Provide the [x, y] coordinate of the cell's center where the given text is located.  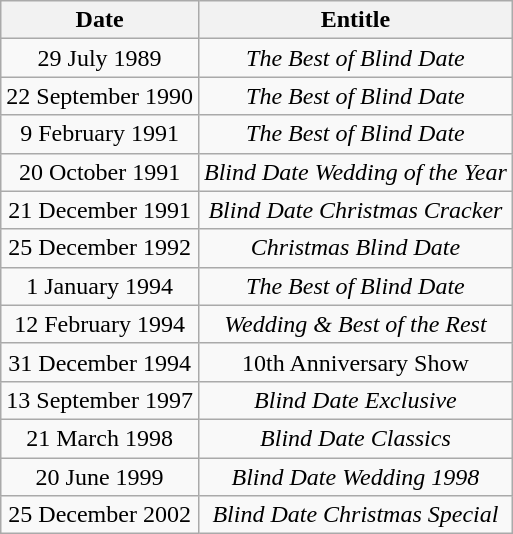
Blind Date Wedding 1998 [355, 477]
22 September 1990 [100, 96]
13 September 1997 [100, 400]
20 October 1991 [100, 172]
Date [100, 20]
12 February 1994 [100, 324]
Blind Date Christmas Cracker [355, 210]
31 December 1994 [100, 362]
20 June 1999 [100, 477]
21 March 1998 [100, 438]
21 December 1991 [100, 210]
Entitle [355, 20]
25 December 2002 [100, 515]
Blind Date Wedding of the Year [355, 172]
Christmas Blind Date [355, 248]
29 July 1989 [100, 58]
Blind Date Exclusive [355, 400]
Blind Date Christmas Special [355, 515]
Blind Date Classics [355, 438]
10th Anniversary Show [355, 362]
9 February 1991 [100, 134]
1 January 1994 [100, 286]
25 December 1992 [100, 248]
Wedding & Best of the Rest [355, 324]
